Scan for the cell matching the given text and deliver its (x, y) coordinate at center. 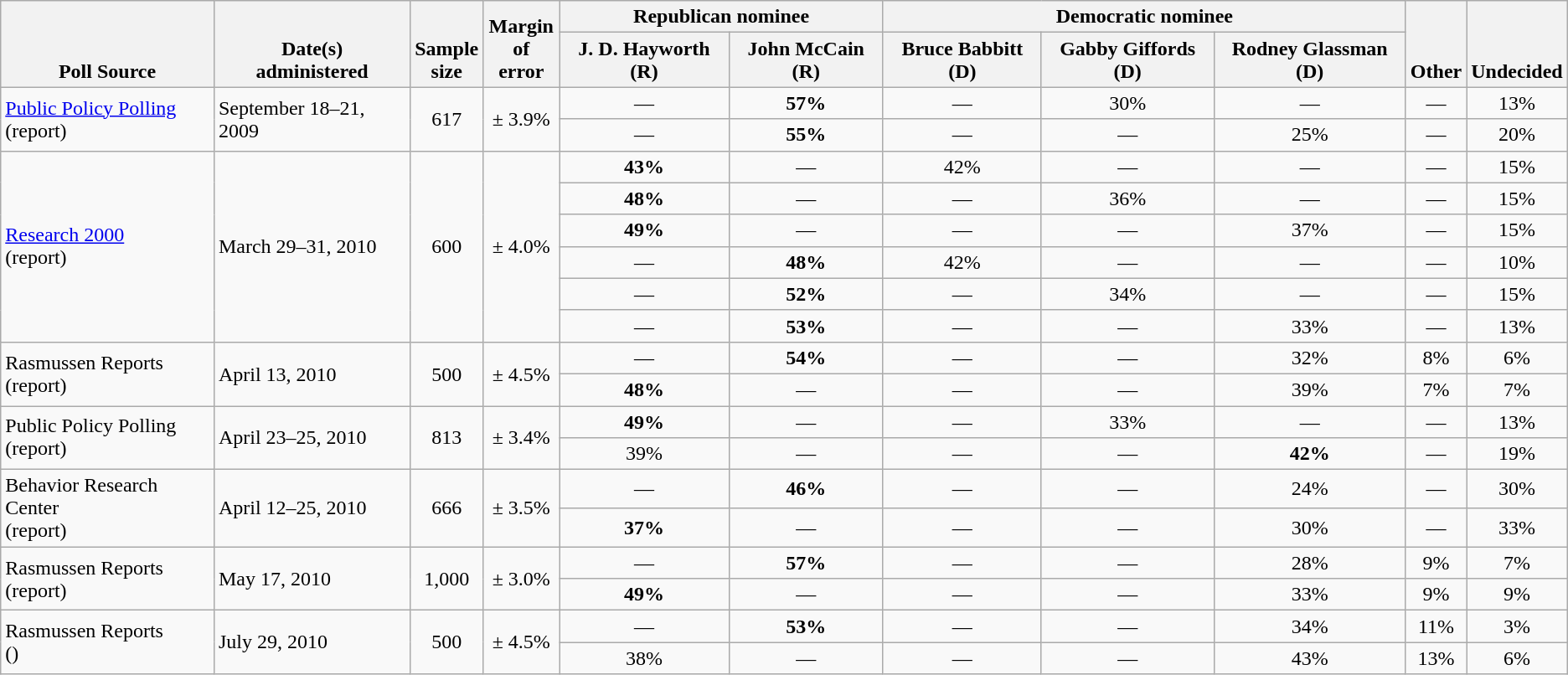
± 3.9% (521, 119)
Other (1436, 44)
600 (447, 246)
September 18–21, 2009 (312, 119)
March 29–31, 2010 (312, 246)
8% (1436, 358)
Rasmussen Reports (report) (107, 579)
55% (806, 135)
± 3.5% (521, 508)
36% (1127, 198)
38% (644, 658)
Research 2000(report) (107, 246)
Rodney Glassman (D) (1310, 60)
19% (1518, 454)
11% (1436, 626)
April 12–25, 2010 (312, 508)
3% (1518, 626)
Republican nominee (722, 17)
April 23–25, 2010 (312, 437)
813 (447, 437)
32% (1310, 358)
24% (1310, 489)
617 (447, 119)
Democratic nominee (1144, 17)
Gabby Giffords (D) (1127, 60)
Behavior Research Center (report) (107, 508)
25% (1310, 135)
J. D. Hayworth (R) (644, 60)
± 4.0% (521, 246)
52% (806, 294)
Rasmussen Reports(report) (107, 374)
Bruce Babbitt (D) (962, 60)
John McCain (R) (806, 60)
666 (447, 508)
± 3.0% (521, 579)
Samplesize (447, 44)
May 17, 2010 (312, 579)
46% (806, 489)
± 3.4% (521, 437)
Date(s)administered (312, 44)
April 13, 2010 (312, 374)
Marginof error (521, 44)
10% (1518, 262)
Poll Source (107, 44)
1,000 (447, 579)
54% (806, 358)
July 29, 2010 (312, 642)
Undecided (1518, 44)
Rasmussen Reports () (107, 642)
20% (1518, 135)
28% (1310, 563)
